Determine the [X, Y] coordinate at the center of the cell enclosing the given text.  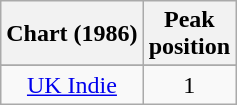
Peakposition [189, 34]
Chart (1986) [72, 34]
UK Indie [72, 85]
1 [189, 85]
